Detect which cell encompasses the target text, then output its [x, y] center coordinate. 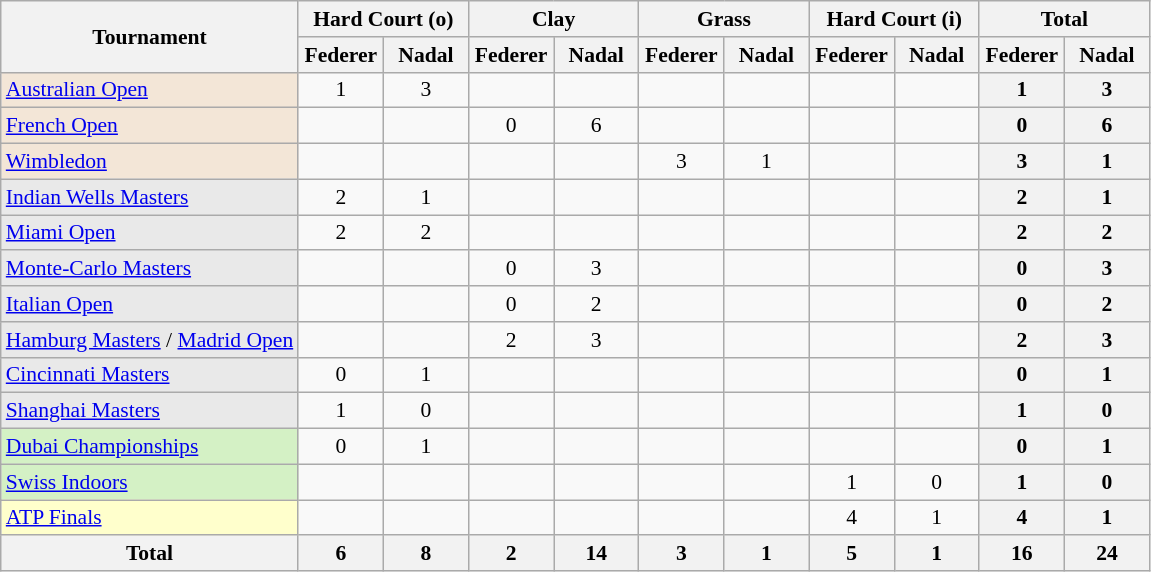
Australian Open [150, 90]
Indian Wells Masters [150, 197]
Hard Court (i) [894, 19]
French Open [150, 126]
14 [596, 554]
Cincinnati Masters [150, 375]
5 [852, 554]
Tournament [150, 36]
8 [426, 554]
Italian Open [150, 304]
Clay [554, 19]
ATP Finals [150, 518]
Dubai Championships [150, 447]
Hard Court (o) [383, 19]
Shanghai Masters [150, 411]
Swiss Indoors [150, 482]
Miami Open [150, 233]
Hamburg Masters / Madrid Open [150, 340]
Wimbledon [150, 162]
16 [1022, 554]
24 [1106, 554]
Grass [724, 19]
Monte-Carlo Masters [150, 269]
